Capture the cell that displays the provided text and extract its [x, y] central coordinate. 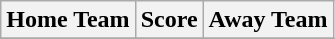
Home Team [68, 20]
Score [169, 20]
Away Team [268, 20]
